Capture the cell that displays the provided text and extract its [x, y] central coordinate. 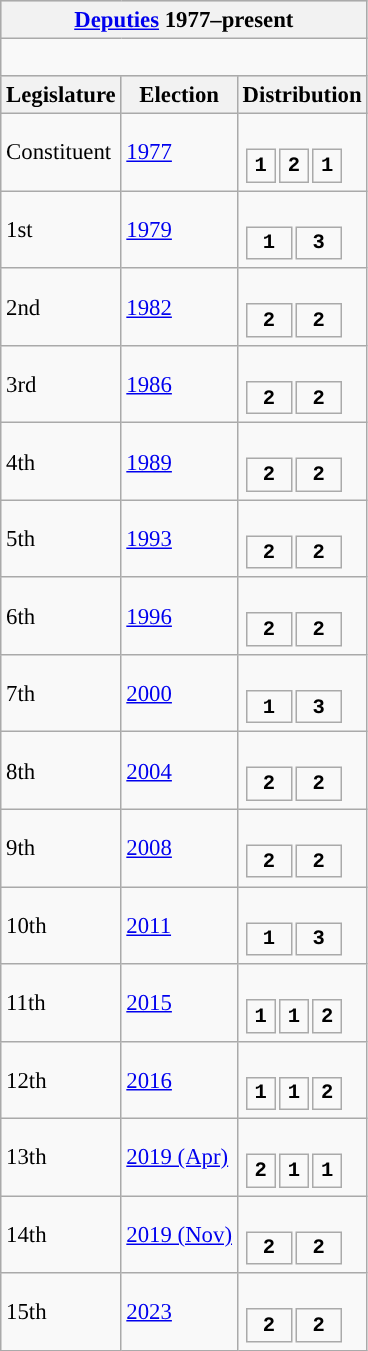
2019 (Apr) [179, 1158]
8th [61, 770]
2023 [179, 1312]
10th [61, 926]
2004 [179, 770]
1996 [179, 616]
Constituent [61, 152]
7th [61, 694]
1982 [179, 306]
Distribution [302, 95]
Election [179, 95]
9th [61, 848]
14th [61, 1234]
6th [61, 616]
2016 [179, 1080]
3rd [61, 384]
1989 [179, 462]
5th [61, 538]
1977 [179, 152]
2nd [61, 306]
2015 [179, 1002]
1986 [179, 384]
1 2 1 [302, 152]
2000 [179, 694]
13th [61, 1158]
4th [61, 462]
1993 [179, 538]
2019 (Nov) [179, 1234]
Legislature [61, 95]
2 1 1 [302, 1158]
12th [61, 1080]
11th [61, 1002]
1979 [179, 230]
Deputies 1977–present [184, 20]
2011 [179, 926]
15th [61, 1312]
1st [61, 230]
2008 [179, 848]
